For the text-containing cell, return its midpoint in [X, Y] coordinate format. 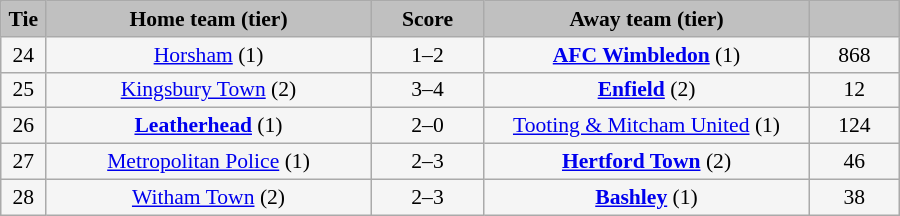
868 [854, 55]
26 [24, 126]
24 [24, 55]
Tooting & Mitcham United (1) [647, 126]
Away team (tier) [647, 19]
Kingsbury Town (2) [209, 90]
2–0 [427, 126]
12 [854, 90]
27 [24, 162]
46 [854, 162]
28 [24, 197]
Horsham (1) [209, 55]
Witham Town (2) [209, 197]
Leatherhead (1) [209, 126]
Bashley (1) [647, 197]
38 [854, 197]
1–2 [427, 55]
Metropolitan Police (1) [209, 162]
Enfield (2) [647, 90]
Hertford Town (2) [647, 162]
Tie [24, 19]
AFC Wimbledon (1) [647, 55]
Home team (tier) [209, 19]
25 [24, 90]
3–4 [427, 90]
Score [427, 19]
124 [854, 126]
